Determine the [x, y] coordinate at the center of the cell enclosing the given text.  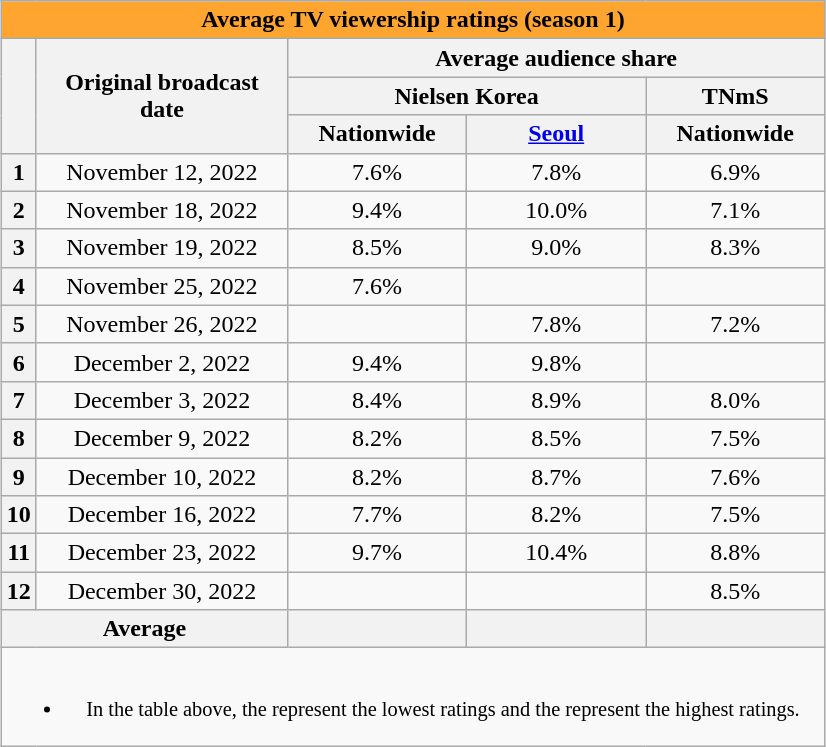
8 [18, 438]
November 19, 2022 [162, 248]
Average [144, 629]
Seoul [556, 134]
9.8% [556, 362]
8.3% [736, 248]
2 [18, 210]
10 [18, 515]
November 26, 2022 [162, 324]
7.2% [736, 324]
8.8% [736, 553]
6.9% [736, 172]
8.4% [378, 400]
TNmS [736, 96]
4 [18, 286]
December 30, 2022 [162, 591]
Original broadcast date [162, 96]
December 3, 2022 [162, 400]
Average TV viewership ratings (season 1) [413, 20]
November 25, 2022 [162, 286]
10.4% [556, 553]
3 [18, 248]
Nielsen Korea [467, 96]
8.0% [736, 400]
Average audience share [556, 58]
November 12, 2022 [162, 172]
7.1% [736, 210]
10.0% [556, 210]
8.9% [556, 400]
December 9, 2022 [162, 438]
December 10, 2022 [162, 477]
6 [18, 362]
In the table above, the represent the lowest ratings and the represent the highest ratings. [413, 697]
7.7% [378, 515]
November 18, 2022 [162, 210]
December 23, 2022 [162, 553]
11 [18, 553]
December 2, 2022 [162, 362]
8.7% [556, 477]
9.0% [556, 248]
7 [18, 400]
1 [18, 172]
9 [18, 477]
5 [18, 324]
12 [18, 591]
December 16, 2022 [162, 515]
9.7% [378, 553]
